Provide the (x, y) coordinate of the cell's center where the given text is located.  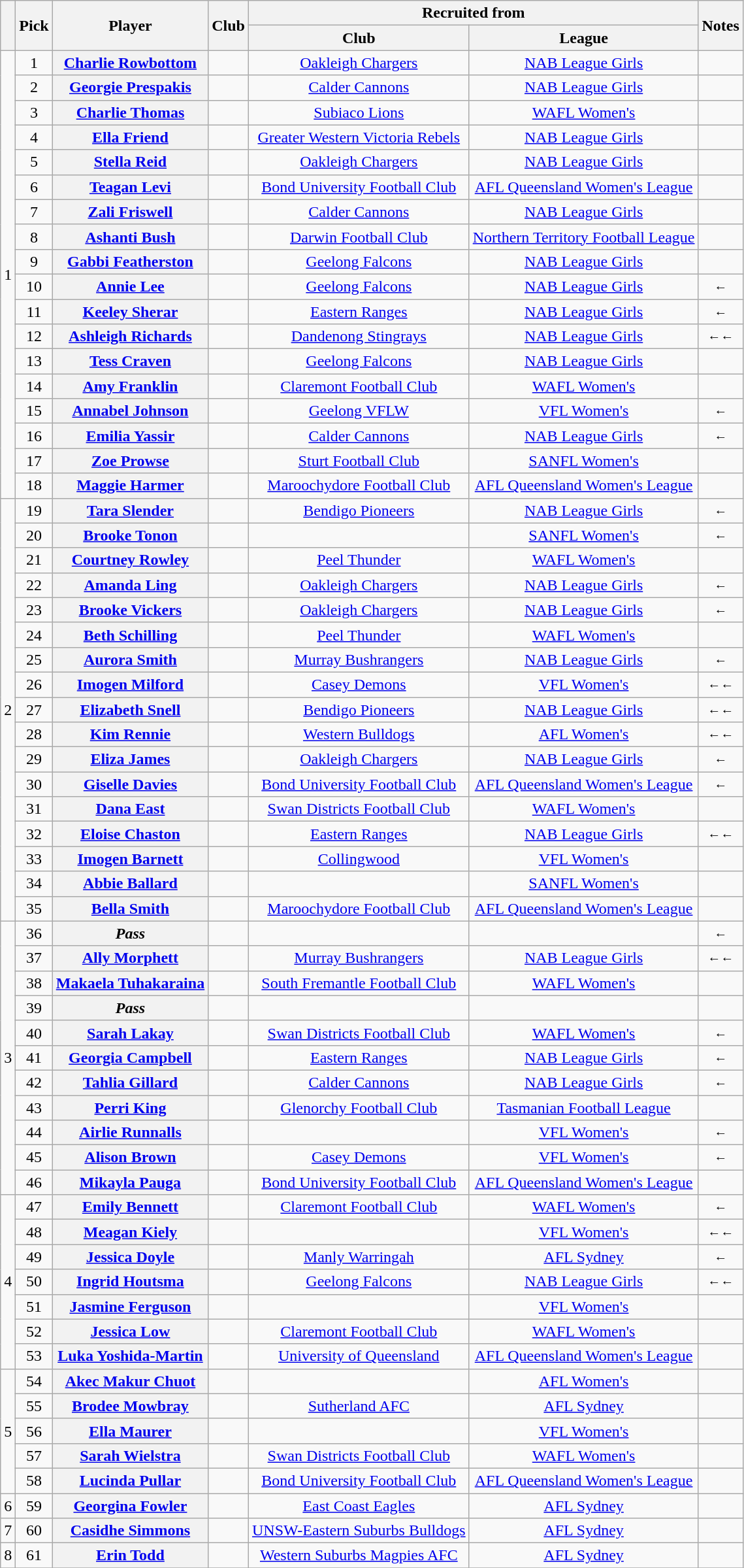
Imogen Milford (130, 684)
Georgina Fowler (130, 1505)
Western Bulldogs (359, 735)
Bella Smith (130, 909)
17 (34, 461)
Maggie Harmer (130, 486)
13 (34, 361)
Notes (720, 25)
40 (34, 1033)
44 (34, 1133)
61 (34, 1556)
51 (34, 1307)
29 (34, 759)
59 (34, 1505)
Casidhe Simmons (130, 1531)
Kim Rennie (130, 735)
Gabbi Featherston (130, 261)
Eliza James (130, 759)
Tasmanian Football League (584, 1108)
Glenorchy Football Club (359, 1108)
Player (130, 25)
Collingwood (359, 859)
Meagan Kiely (130, 1232)
58 (34, 1480)
Annie Lee (130, 286)
Ashanti Bush (130, 237)
43 (34, 1108)
20 (34, 535)
Tahlia Gillard (130, 1082)
Subiaco Lions (359, 112)
46 (34, 1182)
48 (34, 1232)
34 (34, 884)
26 (34, 684)
Brooke Tonon (130, 535)
Imogen Barnett (130, 859)
Giselle Davies (130, 784)
12 (34, 337)
Sturt Football Club (359, 461)
Perri King (130, 1108)
Charlie Rowbottom (130, 63)
28 (34, 735)
UNSW-Eastern Suburbs Bulldogs (359, 1531)
Aurora Smith (130, 659)
East Coast Eagles (359, 1505)
Amy Franklin (130, 386)
League (584, 38)
Sarah Lakay (130, 1033)
Keeley Sherar (130, 312)
19 (34, 510)
Ashleigh Richards (130, 337)
Jessica Low (130, 1331)
Abbie Ballard (130, 884)
27 (34, 709)
37 (34, 958)
Brodee Mowbray (130, 1406)
Dana East (130, 809)
Luka Yoshida-Martin (130, 1356)
South Fremantle Football Club (359, 983)
Northern Territory Football League (584, 237)
14 (34, 386)
Eloise Chaston (130, 834)
Teagan Levi (130, 187)
52 (34, 1331)
57 (34, 1456)
Geelong VFLW (359, 411)
Tess Craven (130, 361)
Tara Slender (130, 510)
Airlie Runnalls (130, 1133)
Zali Friswell (130, 212)
Amanda Ling (130, 585)
56 (34, 1431)
9 (34, 261)
Lucinda Pullar (130, 1480)
Ally Morphett (130, 958)
21 (34, 560)
30 (34, 784)
32 (34, 834)
36 (34, 933)
Jessica Doyle (130, 1257)
Sutherland AFC (359, 1406)
18 (34, 486)
60 (34, 1531)
Manly Warringah (359, 1257)
Georgie Prespakis (130, 88)
33 (34, 859)
22 (34, 585)
39 (34, 1008)
25 (34, 659)
Emily Bennett (130, 1207)
24 (34, 635)
Emilia Yassir (130, 436)
Ella Friend (130, 137)
10 (34, 286)
Beth Schilling (130, 635)
38 (34, 983)
31 (34, 809)
35 (34, 909)
49 (34, 1257)
Annabel Johnson (130, 411)
Sarah Wielstra (130, 1456)
54 (34, 1381)
11 (34, 312)
15 (34, 411)
Courtney Rowley (130, 560)
50 (34, 1282)
Mikayla Pauga (130, 1182)
41 (34, 1058)
Elizabeth Snell (130, 709)
Charlie Thomas (130, 112)
University of Queensland (359, 1356)
Ella Maurer (130, 1431)
Jasmine Ferguson (130, 1307)
47 (34, 1207)
Recruited from (473, 13)
Ingrid Houtsma (130, 1282)
Zoe Prowse (130, 461)
Alison Brown (130, 1158)
23 (34, 610)
45 (34, 1158)
16 (34, 436)
Akec Makur Chuot (130, 1381)
53 (34, 1356)
Georgia Campbell (130, 1058)
42 (34, 1082)
Pick (34, 25)
55 (34, 1406)
Erin Todd (130, 1556)
Darwin Football Club (359, 237)
Stella Reid (130, 162)
Dandenong Stingrays (359, 337)
Greater Western Victoria Rebels (359, 137)
Western Suburbs Magpies AFC (359, 1556)
Makaela Tuhakaraina (130, 983)
Brooke Vickers (130, 610)
